Search for the cell housing the specified text and yield its [X, Y] center coordinate. 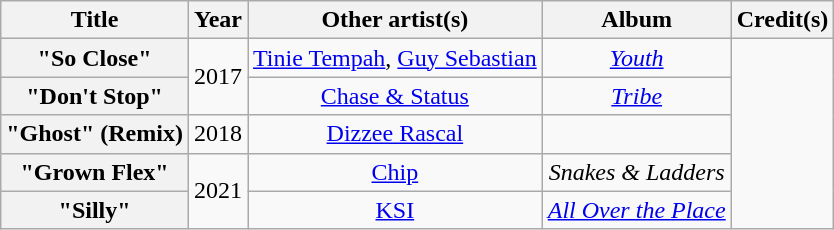
Chase & Status [396, 96]
Tinie Tempah, Guy Sebastian [396, 58]
KSI [396, 210]
Chip [396, 172]
"Grown Flex" [95, 172]
Title [95, 20]
All Over the Place [636, 210]
"Ghost" (Remix) [95, 134]
Credit(s) [782, 20]
Dizzee Rascal [396, 134]
"So Close" [95, 58]
Tribe [636, 96]
2018 [218, 134]
"Don't Stop" [95, 96]
Other artist(s) [396, 20]
Snakes & Ladders [636, 172]
Album [636, 20]
"Silly" [95, 210]
Youth [636, 58]
2021 [218, 191]
Year [218, 20]
2017 [218, 77]
